For the text-containing cell, return its midpoint in (x, y) coordinate format. 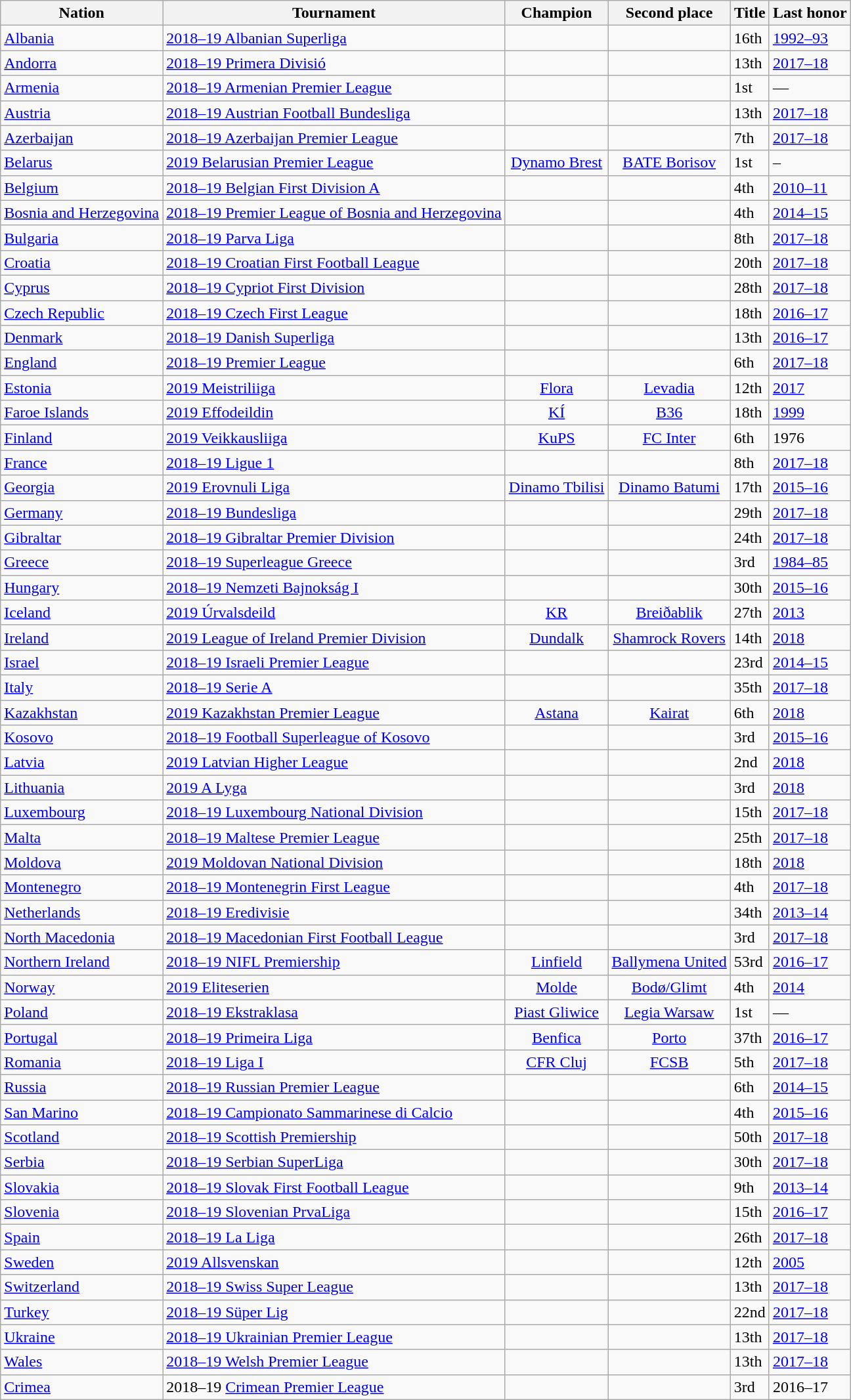
14th (750, 637)
2019 Belarusian Premier League (334, 163)
Slovenia (81, 1212)
Latvia (81, 763)
2018–19 Russian Premier League (334, 1087)
2018–19 Parva Liga (334, 238)
Ukraine (81, 1337)
Bosnia and Herzegovina (81, 213)
Netherlands (81, 912)
Romania (81, 1062)
2018–19 Bundesliga (334, 513)
Hungary (81, 587)
Molde (557, 987)
2018–19 Premier League (334, 363)
16th (750, 38)
Slovakia (81, 1187)
2018–19 Crimean Premier League (334, 1387)
CFR Cluj (557, 1062)
2018–19 Premier League of Bosnia and Herzegovina (334, 213)
Breiðablik (669, 612)
27th (750, 612)
20th (750, 263)
Tournament (334, 13)
FCSB (669, 1062)
2017 (810, 388)
– (810, 163)
2018–19 NIFL Premiership (334, 962)
Malta (81, 838)
Portugal (81, 1037)
2018–19 Belgian First Division A (334, 188)
1984–85 (810, 562)
2019 Meistriliiga (334, 388)
2018–19 Ukrainian Premier League (334, 1337)
Poland (81, 1012)
Norway (81, 987)
53rd (750, 962)
2018–19 Ekstraklasa (334, 1012)
2018–19 Liga I (334, 1062)
Lithuania (81, 788)
2010–11 (810, 188)
Greece (81, 562)
Sweden (81, 1262)
2018–19 Luxembourg National Division (334, 813)
1976 (810, 438)
Iceland (81, 612)
Azerbaijan (81, 138)
2018–19 Scottish Premiership (334, 1137)
2013 (810, 612)
9th (750, 1187)
Levadia (669, 388)
San Marino (81, 1113)
Dinamo Tbilisi (557, 488)
2018–19 Welsh Premier League (334, 1362)
Turkey (81, 1312)
2014 (810, 987)
2019 Latvian Higher League (334, 763)
Porto (669, 1037)
2018–19 Campionato Sammarinese di Calcio (334, 1113)
28th (750, 287)
2018–19 Primeira Liga (334, 1037)
2018–19 Czech First League (334, 313)
Dundalk (557, 637)
2018–19 Montenegrin First League (334, 887)
5th (750, 1062)
2018–19 Croatian First Football League (334, 263)
Austria (81, 113)
2018–19 Gibraltar Premier Division (334, 538)
2019 Moldovan National Division (334, 862)
2018–19 Maltese Premier League (334, 838)
Germany (81, 513)
England (81, 363)
Dinamo Batumi (669, 488)
Belgium (81, 188)
2019 A Lyga (334, 788)
Cyprus (81, 287)
7th (750, 138)
Crimea (81, 1387)
Denmark (81, 338)
Linfield (557, 962)
Title (750, 13)
Last honor (810, 13)
2nd (750, 763)
Second place (669, 13)
Faroe Islands (81, 413)
2018–19 Albanian Superliga (334, 38)
FC Inter (669, 438)
2018–19 Austrian Football Bundesliga (334, 113)
2019 Úrvalsdeild (334, 612)
Montenegro (81, 887)
Nation (81, 13)
2018–19 Primera Divisió (334, 63)
B36 (669, 413)
2018–19 Serbian SuperLiga (334, 1162)
17th (750, 488)
Andorra (81, 63)
2019 Eliteserien (334, 987)
2019 Erovnuli Liga (334, 488)
Kosovo (81, 738)
2018–19 Swiss Super League (334, 1287)
Astana (557, 712)
Italy (81, 687)
29th (750, 513)
Estonia (81, 388)
2018–19 Slovak First Football League (334, 1187)
24th (750, 538)
1999 (810, 413)
2018–19 La Liga (334, 1237)
2018–19 Azerbaijan Premier League (334, 138)
2019 Veikkausliiga (334, 438)
Piast Gliwice (557, 1012)
Belarus (81, 163)
Bulgaria (81, 238)
Croatia (81, 263)
Georgia (81, 488)
North Macedonia (81, 937)
Dynamo Brest (557, 163)
Luxembourg (81, 813)
Benfica (557, 1037)
2018–19 Serie A (334, 687)
37th (750, 1037)
Shamrock Rovers (669, 637)
22nd (750, 1312)
Legia Warsaw (669, 1012)
2019 Allsvenskan (334, 1262)
2018–19 Israeli Premier League (334, 662)
Moldova (81, 862)
2018–19 Ligue 1 (334, 463)
Finland (81, 438)
Scotland (81, 1137)
2018–19 Slovenian PrvaLiga (334, 1212)
26th (750, 1237)
Albania (81, 38)
Switzerland (81, 1287)
Bodø/Glimt (669, 987)
34th (750, 912)
Israel (81, 662)
2018–19 Armenian Premier League (334, 88)
Flora (557, 388)
2018–19 Nemzeti Bajnokság I (334, 587)
1992–93 (810, 38)
Gibraltar (81, 538)
Kazakhstan (81, 712)
2019 Kazakhstan Premier League (334, 712)
Armenia (81, 88)
23rd (750, 662)
KuPS (557, 438)
Ireland (81, 637)
Spain (81, 1237)
KÍ (557, 413)
2005 (810, 1262)
BATE Borisov (669, 163)
2019 League of Ireland Premier Division (334, 637)
2019 Effodeildin (334, 413)
2018–19 Eredivisie (334, 912)
Ballymena United (669, 962)
35th (750, 687)
50th (750, 1137)
KR (557, 612)
Russia (81, 1087)
Czech Republic (81, 313)
2018–19 Danish Superliga (334, 338)
Serbia (81, 1162)
2018–19 Macedonian First Football League (334, 937)
2018–19 Süper Lig (334, 1312)
France (81, 463)
Wales (81, 1362)
2018–19 Cypriot First Division (334, 287)
Kairat (669, 712)
25th (750, 838)
Champion (557, 13)
2018–19 Superleague Greece (334, 562)
Northern Ireland (81, 962)
2018–19 Football Superleague of Kosovo (334, 738)
